Identify which cell holds the provided text, then report its [x, y] central coordinate. 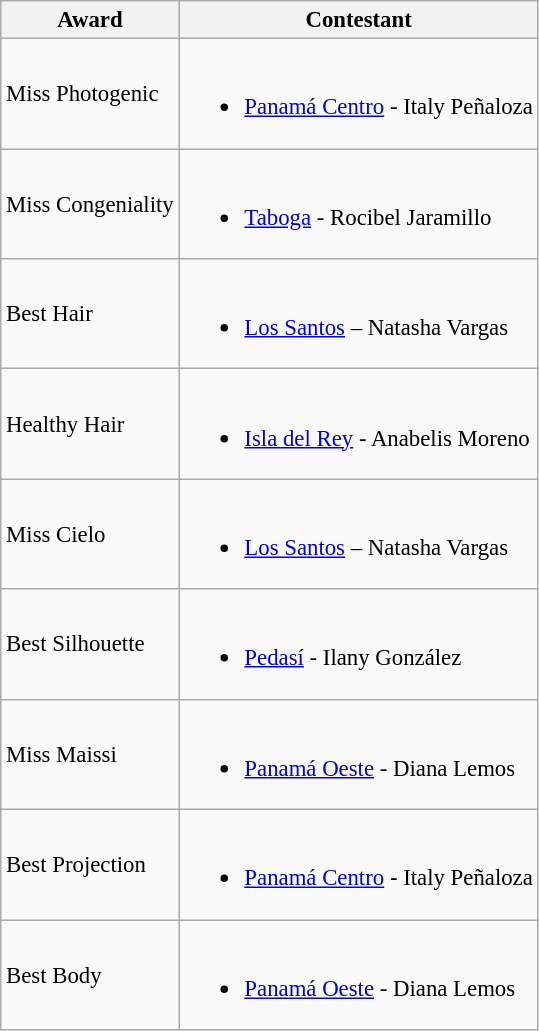
Miss Photogenic [90, 94]
Best Projection [90, 865]
Miss Congeniality [90, 204]
Isla del Rey - Anabelis Moreno [358, 424]
Miss Cielo [90, 534]
Best Silhouette [90, 644]
Award [90, 20]
Pedasí - Ilany González [358, 644]
Contestant [358, 20]
Best Body [90, 975]
Taboga - Rocibel Jaramillo [358, 204]
Healthy Hair [90, 424]
Miss Maissi [90, 754]
Best Hair [90, 314]
